Pinpoint the cell where the given text exists, returning its [x, y] midpoint coordinate. 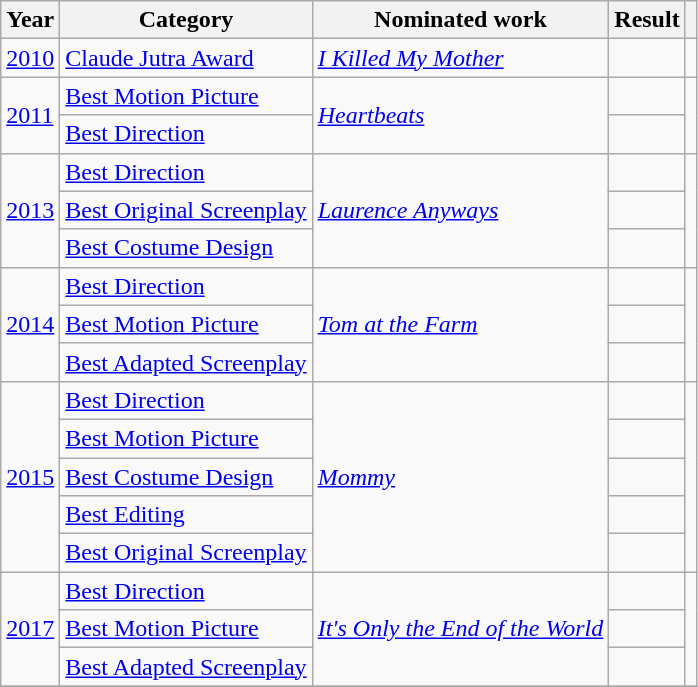
Result [647, 20]
It's Only the End of the World [460, 629]
Heartbeats [460, 115]
2011 [30, 115]
Best Editing [186, 515]
2014 [30, 324]
Year [30, 20]
2017 [30, 629]
Mommy [460, 476]
Category [186, 20]
2010 [30, 58]
2015 [30, 476]
Tom at the Farm [460, 324]
2013 [30, 210]
Claude Jutra Award [186, 58]
I Killed My Mother [460, 58]
Nominated work [460, 20]
Laurence Anyways [460, 210]
